For the text-containing cell, return its midpoint in [x, y] coordinate format. 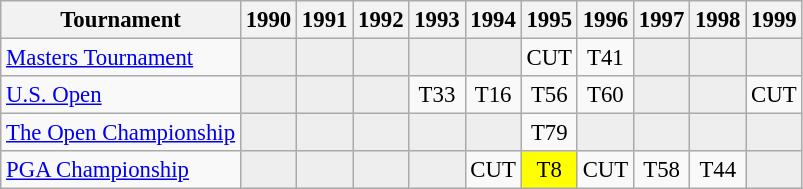
T58 [661, 170]
PGA Championship [121, 170]
1997 [661, 20]
1994 [493, 20]
The Open Championship [121, 133]
T56 [549, 95]
1996 [605, 20]
T8 [549, 170]
1990 [268, 20]
T79 [549, 133]
T33 [437, 95]
1993 [437, 20]
Masters Tournament [121, 58]
T16 [493, 95]
T60 [605, 95]
1992 [381, 20]
U.S. Open [121, 95]
1995 [549, 20]
T41 [605, 58]
1998 [718, 20]
Tournament [121, 20]
1991 [325, 20]
T44 [718, 170]
1999 [774, 20]
